Return (X, Y) of the center of cell containing provided text 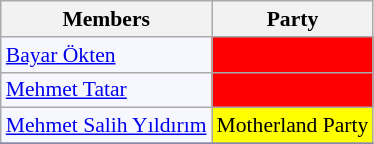
Mehmet Salih Yıldırım (106, 126)
Motherland Party (293, 126)
Members (106, 19)
Party (293, 19)
Bayar Ökten (106, 55)
Mehmet Tatar (106, 90)
